For the text-containing cell, return its midpoint in (X, Y) coordinate format. 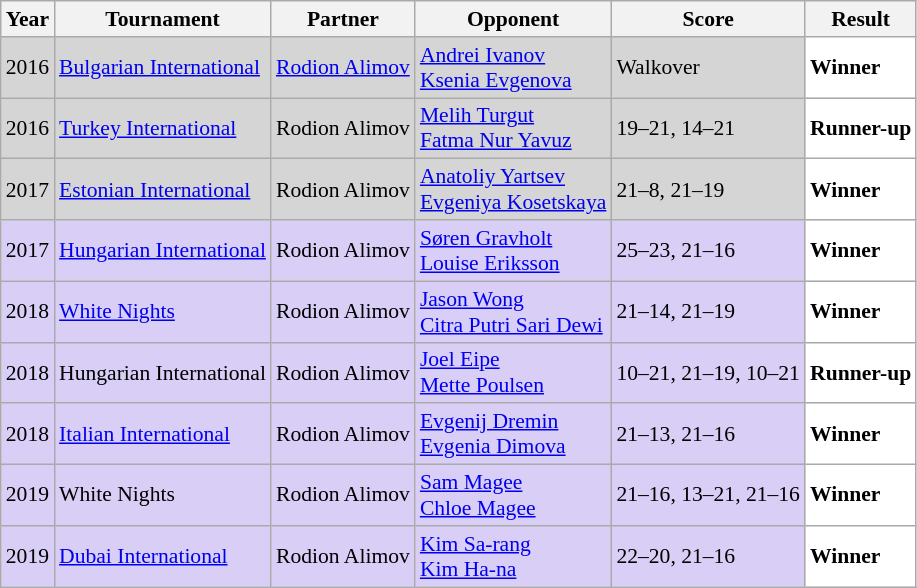
Andrei Ivanov Ksenia Evgenova (514, 68)
Sam Magee Chloe Magee (514, 496)
Kim Sa-rang Kim Ha-na (514, 556)
Walkover (708, 68)
10–21, 21–19, 10–21 (708, 372)
Italian International (162, 434)
Partner (343, 19)
Score (708, 19)
22–20, 21–16 (708, 556)
Turkey International (162, 128)
19–21, 14–21 (708, 128)
Melih Turgut Fatma Nur Yavuz (514, 128)
25–23, 21–16 (708, 250)
Bulgarian International (162, 68)
Result (860, 19)
Evgenij Dremin Evgenia Dimova (514, 434)
Dubai International (162, 556)
Year (28, 19)
Anatoliy Yartsev Evgeniya Kosetskaya (514, 190)
Søren Gravholt Louise Eriksson (514, 250)
21–8, 21–19 (708, 190)
Jason Wong Citra Putri Sari Dewi (514, 312)
21–13, 21–16 (708, 434)
Tournament (162, 19)
Opponent (514, 19)
Joel Eipe Mette Poulsen (514, 372)
Estonian International (162, 190)
21–14, 21–19 (708, 312)
21–16, 13–21, 21–16 (708, 496)
